Locate the cell with the specified text and output its (X, Y) center coordinate. 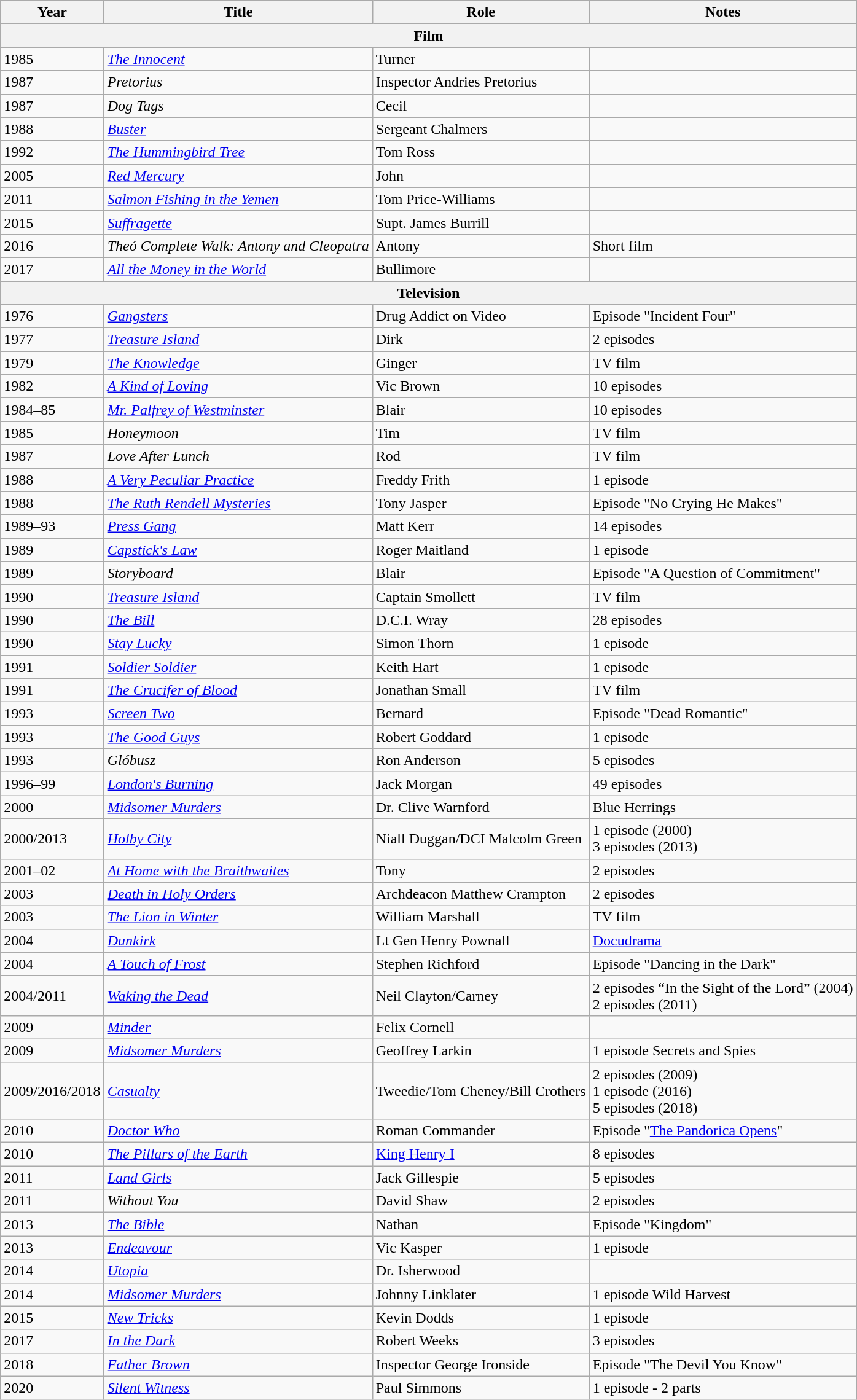
Press Gang (238, 526)
14 episodes (722, 526)
Episode "Dancing in the Dark" (722, 964)
Tony (480, 870)
1977 (52, 340)
Endeavour (238, 1248)
Cecil (480, 106)
Vic Brown (480, 386)
Dirk (480, 340)
1 episode (2000)3 episodes (2013) (722, 839)
Niall Duggan/DCI Malcolm Green (480, 839)
Inspector Andries Pretorius (480, 82)
Tony Jasper (480, 503)
Episode "Kingdom" (722, 1224)
Robert Goddard (480, 737)
2020 (52, 1388)
Episode "The Devil You Know" (722, 1364)
Jonathan Small (480, 690)
Episode "No Crying He Makes" (722, 503)
Minder (238, 1027)
Love After Lunch (238, 456)
Salmon Fishing in the Yemen (238, 199)
Roman Commander (480, 1131)
Father Brown (238, 1364)
The Bill (238, 620)
Storyboard (238, 573)
3 episodes (722, 1341)
2005 (52, 176)
Silent Witness (238, 1388)
Bernard (480, 714)
Jack Gillespie (480, 1178)
The Hummingbird Tree (238, 152)
David Shaw (480, 1201)
Notes (722, 12)
2004/2011 (52, 995)
Dog Tags (238, 106)
Captain Smollett (480, 596)
Utopia (238, 1271)
2 episodes “In the Sight of the Lord” (2004) 2 episodes (2011) (722, 995)
49 episodes (722, 784)
Stephen Richford (480, 964)
Matt Kerr (480, 526)
Blue Herrings (722, 807)
Television (429, 293)
1979 (52, 363)
The Good Guys (238, 737)
Archdeacon Matthew Crampton (480, 894)
Ginger (480, 363)
Screen Two (238, 714)
A Very Peculiar Practice (238, 480)
Tom Ross (480, 152)
1 episode Wild Harvest (722, 1294)
The Crucifer of Blood (238, 690)
Tweedie/Tom Cheney/Bill Crothers (480, 1091)
Tim (480, 433)
The Knowledge (238, 363)
1 episode Secrets and Spies (722, 1050)
Roger Maitland (480, 550)
Honeymoon (238, 433)
The Ruth Rendell Mysteries (238, 503)
Waking the Dead (238, 995)
Ron Anderson (480, 761)
2018 (52, 1364)
Without You (238, 1201)
Kevin Dodds (480, 1318)
Year (52, 12)
Robert Weeks (480, 1341)
2016 (52, 246)
Holby City (238, 839)
Episode "Dead Romantic" (722, 714)
1989–93 (52, 526)
Antony (480, 246)
1992 (52, 152)
2000 (52, 807)
2000/2013 (52, 839)
Drug Addict on Video (480, 316)
Dunkirk (238, 941)
Gangsters (238, 316)
D.C.I. Wray (480, 620)
Inspector George Ironside (480, 1364)
Felix Cornell (480, 1027)
Sergeant Chalmers (480, 129)
New Tricks (238, 1318)
Nathan (480, 1224)
Neil Clayton/Carney (480, 995)
The Lion in Winter (238, 917)
A Kind of Loving (238, 386)
All the Money in the World (238, 269)
Mr. Palfrey of Westminster (238, 410)
2009/2016/2018 (52, 1091)
King Henry I (480, 1154)
2001–02 (52, 870)
Stay Lucky (238, 643)
Bullimore (480, 269)
Title (238, 12)
Capstick's Law (238, 550)
Docudrama (722, 941)
Film (429, 36)
Dr. Isherwood (480, 1271)
Tom Price-Williams (480, 199)
Simon Thorn (480, 643)
William Marshall (480, 917)
The Pillars of the Earth (238, 1154)
Turner (480, 59)
Supt. James Burrill (480, 222)
Land Girls (238, 1178)
Death in Holy Orders (238, 894)
2 episodes (2009) 1 episode (2016) 5 episodes (2018) (722, 1091)
John (480, 176)
Pretorius (238, 82)
Suffragette (238, 222)
Lt Gen Henry Pownall (480, 941)
Role (480, 12)
Red Mercury (238, 176)
Dr. Clive Warnford (480, 807)
The Innocent (238, 59)
Short film (722, 246)
At Home with the Braithwaites (238, 870)
Episode "The Pandorica Opens" (722, 1131)
Glóbusz (238, 761)
28 episodes (722, 620)
Paul Simmons (480, 1388)
Episode "A Question of Commitment" (722, 573)
London's Burning (238, 784)
Geoffrey Larkin (480, 1050)
Soldier Soldier (238, 667)
1982 (52, 386)
8 episodes (722, 1154)
Freddy Frith (480, 480)
Johnny Linklater (480, 1294)
Buster (238, 129)
The Bible (238, 1224)
Jack Morgan (480, 784)
Theó Complete Walk: Antony and Cleopatra (238, 246)
Keith Hart (480, 667)
Doctor Who (238, 1131)
1996–99 (52, 784)
1976 (52, 316)
1 episode - 2 parts (722, 1388)
1984–85 (52, 410)
Casualty (238, 1091)
A Touch of Frost (238, 964)
Rod (480, 456)
Episode "Incident Four" (722, 316)
Vic Kasper (480, 1248)
In the Dark (238, 1341)
